Return (x, y) of the center of cell containing provided text 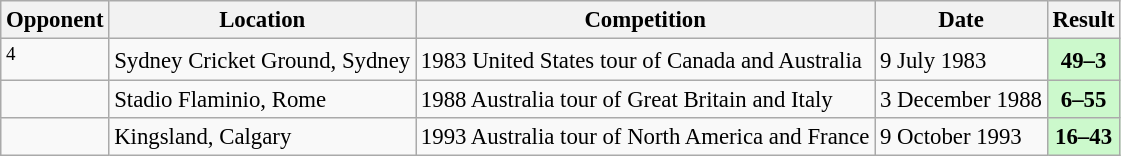
Date (962, 20)
Stadio Flaminio, Rome (262, 100)
1983 United States tour of Canada and Australia (646, 60)
Sydney Cricket Ground, Sydney (262, 60)
9 July 1983 (962, 60)
Location (262, 20)
Kingsland, Calgary (262, 137)
3 December 1988 (962, 100)
16–43 (1084, 137)
Result (1084, 20)
9 October 1993 (962, 137)
Competition (646, 20)
4 (55, 60)
49–3 (1084, 60)
1988 Australia tour of Great Britain and Italy (646, 100)
Opponent (55, 20)
6–55 (1084, 100)
1993 Australia tour of North America and France (646, 137)
